Search for the cell housing the specified text and yield its (x, y) center coordinate. 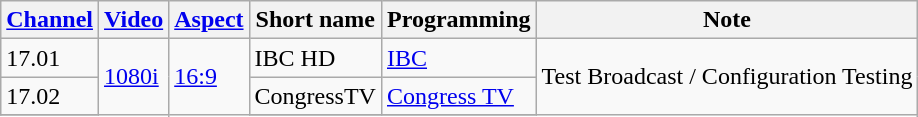
17.01 (50, 58)
Note (727, 20)
IBC (458, 58)
Aspect (209, 20)
IBC HD (315, 58)
Short name (315, 20)
Test Broadcast / Configuration Testing (727, 77)
16:9 (209, 77)
17.02 (50, 96)
Programming (458, 20)
CongressTV (315, 96)
Congress TV (458, 96)
Channel (50, 20)
1080i (134, 77)
Video (134, 20)
